Capture the cell that displays the provided text and extract its (x, y) central coordinate. 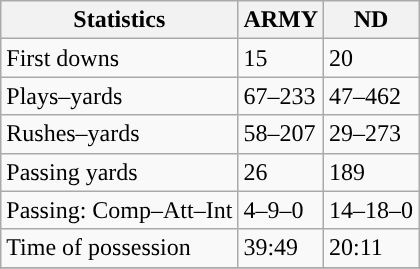
189 (372, 172)
Passing yards (120, 172)
67–233 (281, 96)
14–18–0 (372, 210)
Statistics (120, 20)
Rushes–yards (120, 134)
15 (281, 58)
26 (281, 172)
First downs (120, 58)
39:49 (281, 248)
Plays–yards (120, 96)
20 (372, 58)
29–273 (372, 134)
ARMY (281, 20)
58–207 (281, 134)
4–9–0 (281, 210)
Passing: Comp–Att–Int (120, 210)
20:11 (372, 248)
ND (372, 20)
47–462 (372, 96)
Time of possession (120, 248)
